Extract the [X, Y] coordinate from the center of the cell holding the provided text.  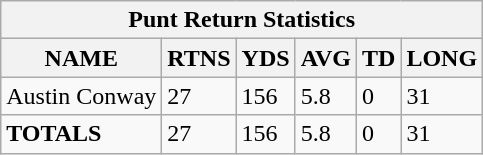
NAME [82, 58]
TOTALS [82, 134]
YDS [266, 58]
AVG [326, 58]
TD [378, 58]
Austin Conway [82, 96]
Punt Return Statistics [242, 20]
LONG [442, 58]
RTNS [199, 58]
